Pinpoint the cell where the given text exists, returning its [X, Y] midpoint coordinate. 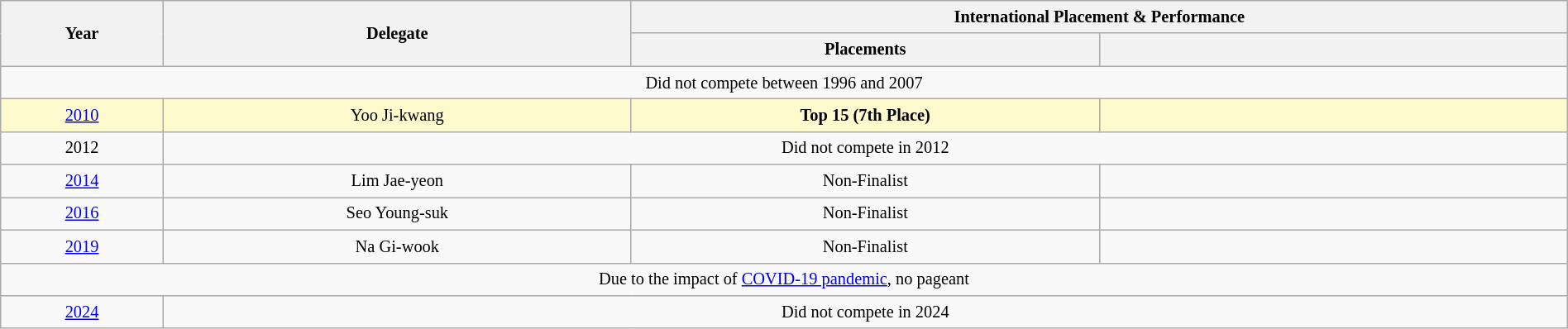
International Placement & Performance [1099, 17]
2016 [83, 213]
2010 [83, 115]
Na Gi-wook [397, 246]
Yoo Ji-kwang [397, 115]
2019 [83, 246]
Year [83, 33]
Did not compete in 2012 [865, 148]
2014 [83, 181]
2024 [83, 312]
Did not compete between 1996 and 2007 [784, 83]
Lim Jae-yeon [397, 181]
Delegate [397, 33]
Due to the impact of COVID-19 pandemic, no pageant [784, 279]
Top 15 (7th Place) [865, 115]
Seo Young-suk [397, 213]
Placements [865, 50]
2012 [83, 148]
Did not compete in 2024 [865, 312]
